Determine the (x, y) coordinate at the center of the cell enclosing the given text.  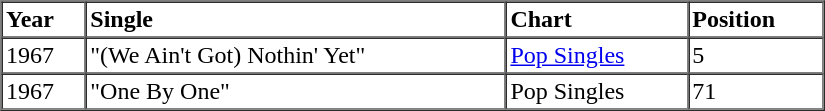
Year (44, 20)
Position (756, 20)
Chart (597, 20)
71 (756, 92)
"One By One" (296, 92)
5 (756, 56)
"(We Ain't Got) Nothin' Yet" (296, 56)
Single (296, 20)
